Determine the (X, Y) coordinate at the center of the cell enclosing the given text.  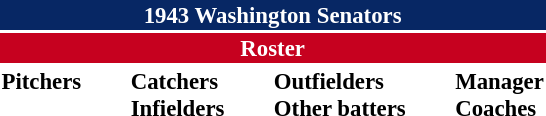
Roster (272, 48)
1943 Washington Senators (272, 15)
